Pinpoint the cell where the given text exists, returning its [x, y] midpoint coordinate. 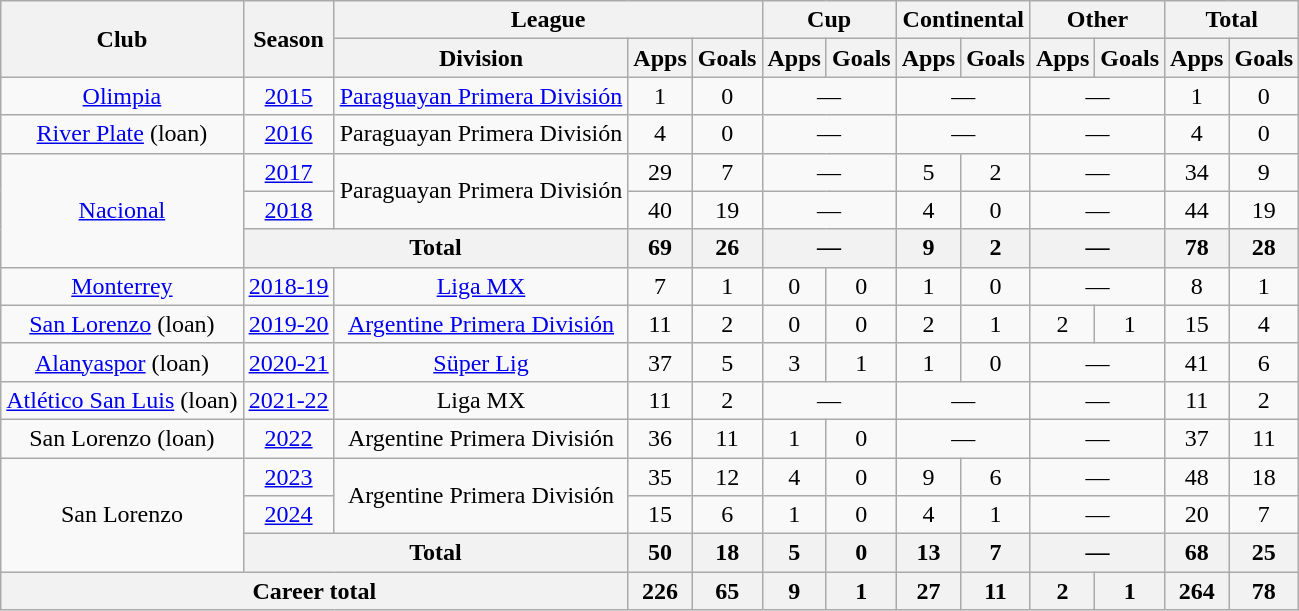
River Plate (loan) [122, 134]
Nacional [122, 210]
26 [727, 248]
2016 [288, 134]
2022 [288, 438]
28 [1264, 248]
36 [660, 438]
226 [660, 591]
8 [1197, 286]
2017 [288, 172]
Monterrey [122, 286]
League [548, 20]
Club [122, 39]
68 [1197, 553]
2024 [288, 515]
Continental [963, 20]
69 [660, 248]
2019-20 [288, 324]
2018-19 [288, 286]
Süper Lig [481, 362]
48 [1197, 477]
2021-22 [288, 400]
Career total [314, 591]
San Lorenzo [122, 515]
Cup [829, 20]
35 [660, 477]
27 [928, 591]
Atlético San Luis (loan) [122, 400]
Division [481, 58]
Alanyaspor (loan) [122, 362]
2023 [288, 477]
3 [794, 362]
264 [1197, 591]
25 [1264, 553]
2015 [288, 96]
Season [288, 39]
44 [1197, 210]
2020-21 [288, 362]
29 [660, 172]
20 [1197, 515]
50 [660, 553]
2018 [288, 210]
Olimpia [122, 96]
13 [928, 553]
Other [1097, 20]
65 [727, 591]
34 [1197, 172]
12 [727, 477]
41 [1197, 362]
40 [660, 210]
